Capture the cell that displays the provided text and extract its [x, y] central coordinate. 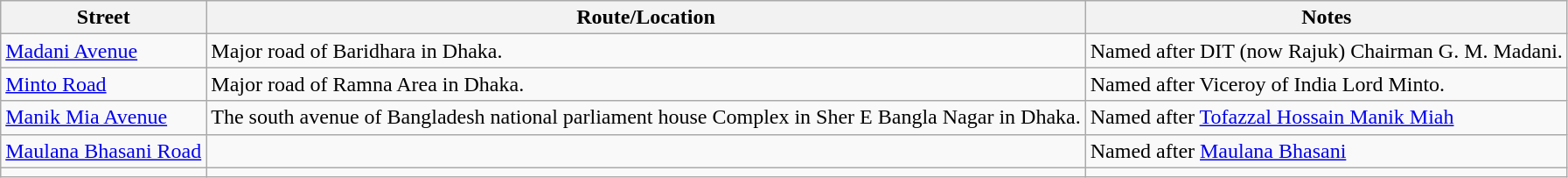
Minto Road [103, 84]
Major road of Ramna Area in Dhaka. [645, 84]
Named after DIT (now Rajuk) Chairman G. M. Madani. [1326, 51]
Maulana Bhasani Road [103, 151]
Route/Location [645, 18]
Street [103, 18]
Named after Maulana Bhasani [1326, 151]
Madani Avenue [103, 51]
Notes [1326, 18]
Named after Viceroy of India Lord Minto. [1326, 84]
The south avenue of Bangladesh national parliament house Complex in Sher E Bangla Nagar in Dhaka. [645, 117]
Manik Mia Avenue [103, 117]
Major road of Baridhara in Dhaka. [645, 51]
Named after Tofazzal Hossain Manik Miah [1326, 117]
